Locate the cell with the specified text and output its (X, Y) center coordinate. 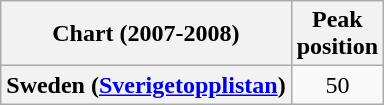
Peakposition (337, 34)
Chart (2007-2008) (146, 34)
Sweden (Sverigetopplistan) (146, 85)
50 (337, 85)
